Detect which cell encompasses the target text, then output its [X, Y] center coordinate. 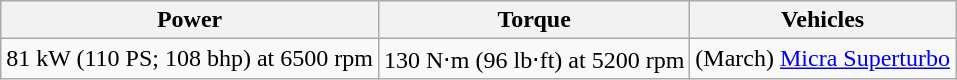
(March) Micra Superturbo [823, 59]
130 N⋅m (96 lb⋅ft) at 5200 rpm [534, 59]
Torque [534, 20]
Power [190, 20]
Vehicles [823, 20]
81 kW (110 PS; 108 bhp) at 6500 rpm [190, 59]
